Search for the cell housing the specified text and yield its (X, Y) center coordinate. 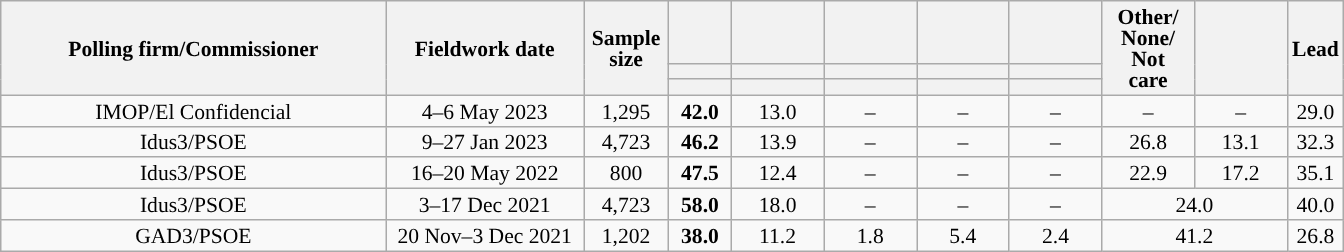
58.0 (700, 204)
46.2 (700, 142)
17.2 (1240, 174)
Fieldwork date (485, 48)
Lead (1316, 48)
Sample size (626, 48)
800 (626, 174)
41.2 (1194, 236)
2.4 (1056, 236)
32.3 (1316, 142)
3–17 Dec 2021 (485, 204)
12.4 (778, 174)
35.1 (1316, 174)
4–6 May 2023 (485, 110)
47.5 (700, 174)
Polling firm/Commissioner (194, 48)
13.1 (1240, 142)
1,202 (626, 236)
40.0 (1316, 204)
20 Nov–3 Dec 2021 (485, 236)
16–20 May 2022 (485, 174)
5.4 (962, 236)
38.0 (700, 236)
13.0 (778, 110)
42.0 (700, 110)
1,295 (626, 110)
13.9 (778, 142)
24.0 (1194, 204)
9–27 Jan 2023 (485, 142)
22.9 (1148, 174)
Other/None/Notcare (1148, 48)
IMOP/El Confidencial (194, 110)
18.0 (778, 204)
1.8 (870, 236)
11.2 (778, 236)
GAD3/PSOE (194, 236)
29.0 (1316, 110)
